Return the (X, Y) coordinate for the center point of the cell that contains the specified text.  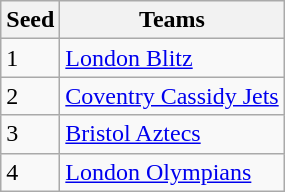
London Blitz (172, 58)
Bristol Aztecs (172, 134)
4 (30, 172)
1 (30, 58)
2 (30, 96)
London Olympians (172, 172)
3 (30, 134)
Teams (172, 20)
Coventry Cassidy Jets (172, 96)
Seed (30, 20)
